Identify which cell holds the provided text, then report its [X, Y] central coordinate. 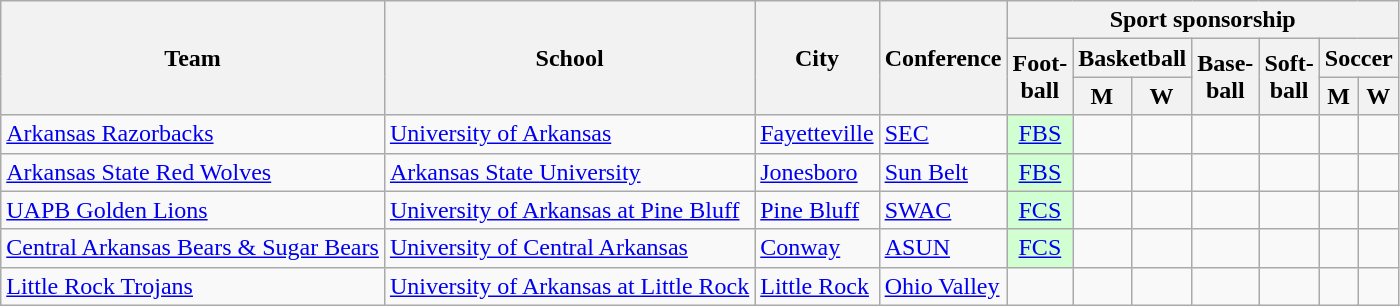
Arkansas Razorbacks [193, 134]
Basketball [1132, 58]
School [569, 58]
Sun Belt [943, 172]
Arkansas State Red Wolves [193, 172]
SWAC [943, 210]
University of Arkansas [569, 134]
Jonesboro [817, 172]
Pine Bluff [817, 210]
ASUN [943, 248]
Fayetteville [817, 134]
Ohio Valley [943, 286]
Foot-ball [1040, 77]
Little Rock Trojans [193, 286]
SEC [943, 134]
Team [193, 58]
Arkansas State University [569, 172]
University of Arkansas at Pine Bluff [569, 210]
Base-ball [1226, 77]
Little Rock [817, 286]
Conference [943, 58]
University of Central Arkansas [569, 248]
Conway [817, 248]
University of Arkansas at Little Rock [569, 286]
Central Arkansas Bears & Sugar Bears [193, 248]
UAPB Golden Lions [193, 210]
City [817, 58]
Sport sponsorship [1202, 20]
Soft-ball [1289, 77]
Soccer [1358, 58]
